Provide the (x, y) coordinate of the cell's center where the given text is located.  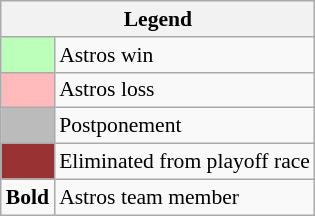
Postponement (184, 126)
Eliminated from playoff race (184, 162)
Bold (28, 197)
Legend (158, 19)
Astros loss (184, 90)
Astros team member (184, 197)
Astros win (184, 55)
